Output the (x, y) coordinate of the center of the cell containing the given text.  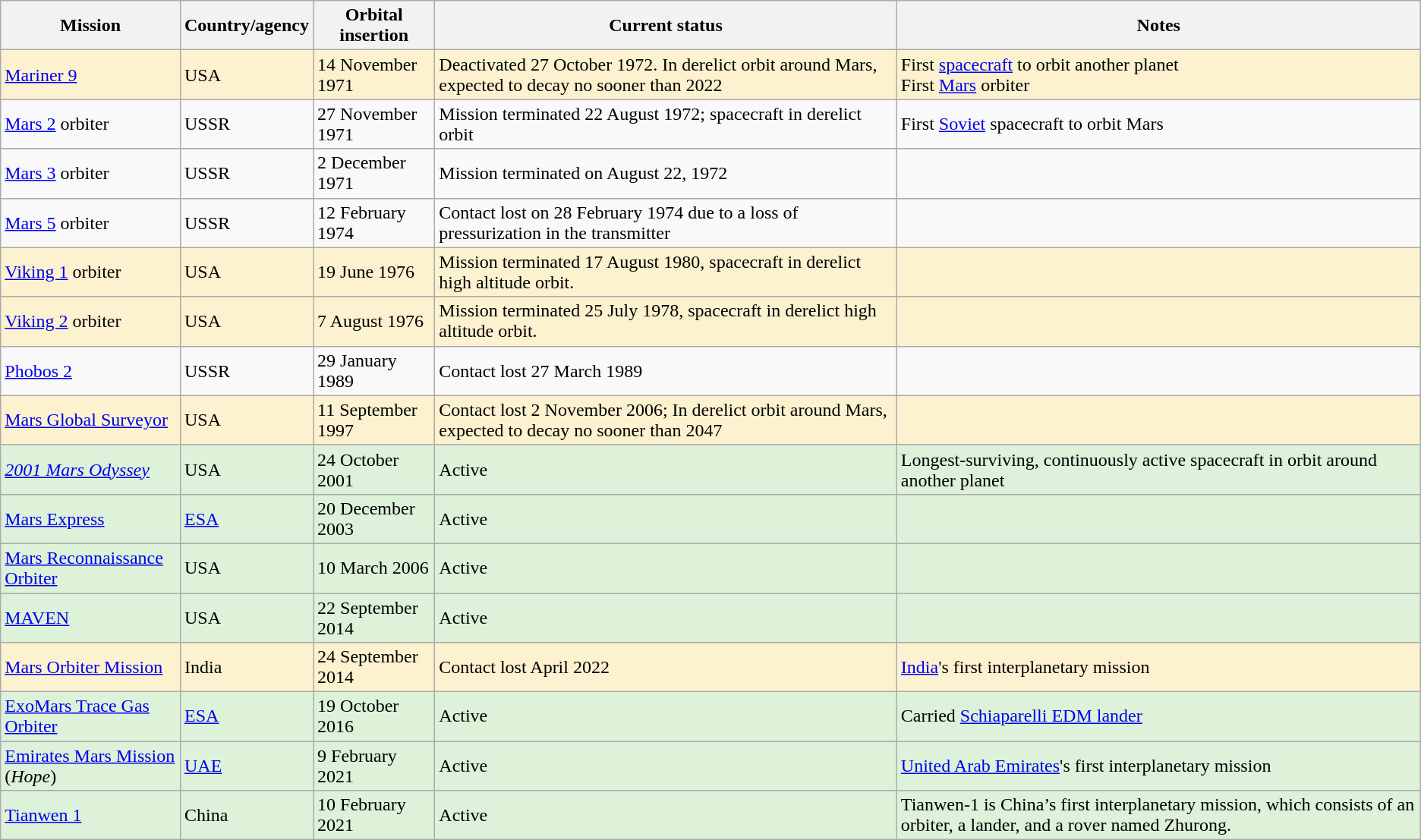
12 February 1974 (374, 223)
MAVEN (91, 618)
Mars 3 orbiter (91, 173)
7 August 1976 (374, 322)
United Arab Emirates's first interplanetary mission (1158, 766)
10 March 2006 (374, 568)
9 February 2021 (374, 766)
Phobos 2 (91, 370)
Mission terminated 17 August 1980, spacecraft in derelict high altitude orbit. (666, 272)
Mars Orbiter Mission (91, 668)
Deactivated 27 October 1972. In derelict orbit around Mars, expected to decay no sooner than 2022 (666, 74)
19 October 2016 (374, 716)
Contact lost on 28 February 1974 due to a loss of pressurization in the transmitter (666, 223)
19 June 1976 (374, 272)
24 September 2014 (374, 668)
India's first interplanetary mission (1158, 668)
Carried Schiaparelli EDM lander (1158, 716)
29 January 1989 (374, 370)
Contact lost 2 November 2006; In derelict orbit around Mars, expected to decay no sooner than 2047 (666, 420)
ExoMars Trace Gas Orbiter (91, 716)
Mars Express (91, 519)
Orbital insertion (374, 26)
2001 Mars Odyssey (91, 469)
2 December 1971 (374, 173)
Emirates Mars Mission (Hope) (91, 766)
Mission terminated 25 July 1978, spacecraft in derelict high altitude orbit. (666, 322)
First Soviet spacecraft to orbit Mars (1158, 124)
Mars 2 orbiter (91, 124)
Tianwen 1 (91, 815)
India (246, 668)
Country/agency (246, 26)
22 September 2014 (374, 618)
27 November 1971 (374, 124)
Mars 5 orbiter (91, 223)
11 September 1997 (374, 420)
Viking 1 orbiter (91, 272)
Mars Global Surveyor (91, 420)
UAE (246, 766)
Current status (666, 26)
Mission terminated on August 22, 1972 (666, 173)
Mariner 9 (91, 74)
Longest-surviving, continuously active spacecraft in orbit around another planet (1158, 469)
20 December 2003 (374, 519)
Mars Reconnaissance Orbiter (91, 568)
10 February 2021 (374, 815)
24 October 2001 (374, 469)
Contact lost 27 March 1989 (666, 370)
First spacecraft to orbit another planetFirst Mars orbiter (1158, 74)
Contact lost April 2022 (666, 668)
Tianwen-1 is China’s first interplanetary mission, which consists of an orbiter, a lander, and a rover named Zhurong. (1158, 815)
Mission (91, 26)
Mission terminated 22 August 1972; spacecraft in derelict orbit (666, 124)
Viking 2 orbiter (91, 322)
14 November 1971 (374, 74)
Notes (1158, 26)
China (246, 815)
